Provide the (x, y) coordinate of the cell's center where the given text is located.  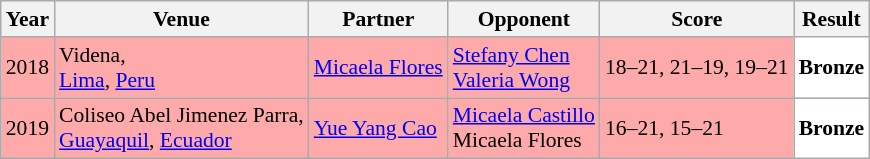
Coliseo Abel Jimenez Parra,Guayaquil, Ecuador (182, 128)
Yue Yang Cao (378, 128)
Score (697, 19)
16–21, 15–21 (697, 128)
2019 (28, 128)
Videna,Lima, Peru (182, 68)
18–21, 21–19, 19–21 (697, 68)
Partner (378, 19)
Opponent (524, 19)
Result (832, 19)
Micaela Castillo Micaela Flores (524, 128)
Micaela Flores (378, 68)
Stefany Chen Valeria Wong (524, 68)
Venue (182, 19)
Year (28, 19)
2018 (28, 68)
